Return [X, Y] of the center of cell containing provided text 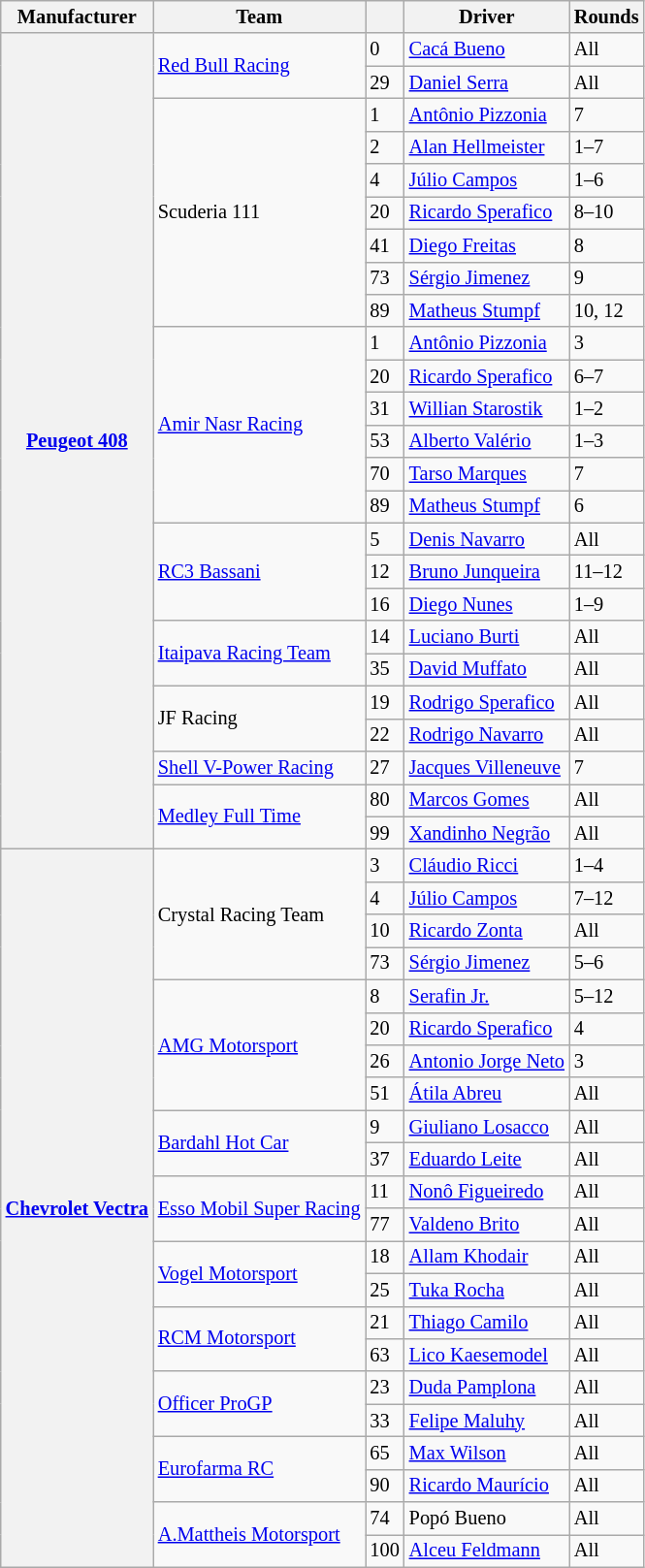
Tuka Rocha [487, 1290]
Xandinho Negrão [487, 833]
Serafin Jr. [487, 996]
Marcos Gomes [487, 800]
Duda Pamplona [487, 1388]
51 [384, 1094]
14 [384, 637]
Allam Khodair [487, 1257]
80 [384, 800]
21 [384, 1323]
8–10 [607, 212]
1–4 [607, 865]
Medley Full Time [260, 816]
Diego Nunes [487, 604]
Itaipava Racing Team [260, 654]
Tarso Marques [487, 474]
Willian Starostik [487, 408]
1–3 [607, 441]
0 [384, 49]
25 [384, 1290]
Cláudio Ricci [487, 865]
Bardahl Hot Car [260, 1142]
5–12 [607, 996]
Cacá Bueno [487, 49]
Crystal Racing Team [260, 913]
22 [384, 735]
Peugeot 408 [78, 440]
Antonio Jorge Neto [487, 1061]
Lico Kaesemodel [487, 1355]
6–7 [607, 376]
Manufacturer [78, 16]
33 [384, 1421]
11–12 [607, 571]
5–6 [607, 963]
2 [384, 147]
90 [384, 1486]
100 [384, 1551]
Átila Abreu [487, 1094]
74 [384, 1519]
41 [384, 245]
35 [384, 669]
Diego Freitas [487, 245]
Ricardo Maurício [487, 1486]
Red Bull Racing [260, 66]
16 [384, 604]
63 [384, 1355]
Max Wilson [487, 1453]
Felipe Maluhy [487, 1421]
70 [384, 474]
Alceu Feldmann [487, 1551]
Eurofarma RC [260, 1468]
Thiago Camilo [487, 1323]
5 [384, 539]
18 [384, 1257]
Team [260, 16]
Eduardo Leite [487, 1159]
12 [384, 571]
6 [607, 506]
37 [384, 1159]
29 [384, 82]
10, 12 [607, 310]
Amir Nasr Racing [260, 425]
AMG Motorsport [260, 1045]
Chevrolet Vectra [78, 1207]
Luciano Burti [487, 637]
RCM Motorsport [260, 1338]
Shell V-Power Racing [260, 767]
1–2 [607, 408]
1–7 [607, 147]
Alberto Valério [487, 441]
Rodrigo Navarro [487, 735]
23 [384, 1388]
Driver [487, 16]
JF Racing [260, 718]
Scuderia 111 [260, 212]
65 [384, 1453]
David Muffato [487, 669]
Denis Navarro [487, 539]
1–9 [607, 604]
Nonô Figueiredo [487, 1192]
10 [384, 931]
Rodrigo Sperafico [487, 702]
53 [384, 441]
1–6 [607, 180]
Officer ProGP [260, 1404]
26 [384, 1061]
99 [384, 833]
Vogel Motorsport [260, 1272]
Valdeno Brito [487, 1225]
Alan Hellmeister [487, 147]
Bruno Junqueira [487, 571]
Popó Bueno [487, 1519]
A.Mattheis Motorsport [260, 1534]
19 [384, 702]
Jacques Villeneuve [487, 767]
7–12 [607, 898]
Ricardo Zonta [487, 931]
11 [384, 1192]
77 [384, 1225]
Esso Mobil Super Racing [260, 1208]
27 [384, 767]
Rounds [607, 16]
RC3 Bassani [260, 572]
Daniel Serra [487, 82]
Giuliano Losacco [487, 1127]
31 [384, 408]
